Capture the cell that displays the provided text and extract its [x, y] central coordinate. 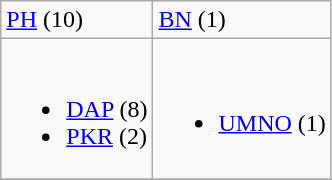
PH (10) [77, 20]
DAP (8) PKR (2) [77, 109]
UMNO (1) [242, 109]
BN (1) [242, 20]
